Locate the cell with the specified text and output its [X, Y] center coordinate. 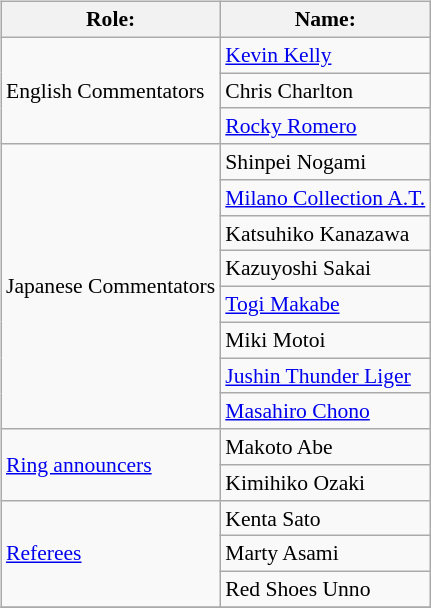
Jushin Thunder Liger [325, 376]
English Commentators [110, 90]
Togi Makabe [325, 305]
Katsuhiko Kanazawa [325, 233]
Referees [110, 554]
Ring announcers [110, 464]
Masahiro Chono [325, 411]
Kazuyoshi Sakai [325, 269]
Name: [325, 20]
Role: [110, 20]
Marty Asami [325, 554]
Rocky Romero [325, 126]
Shinpei Nogami [325, 162]
Makoto Abe [325, 447]
Kimihiko Ozaki [325, 483]
Chris Charlton [325, 91]
Kevin Kelly [325, 55]
Miki Motoi [325, 340]
Milano Collection A.T. [325, 198]
Kenta Sato [325, 518]
Japanese Commentators [110, 286]
Red Shoes Unno [325, 590]
